Identify which cell holds the provided text, then report its [x, y] central coordinate. 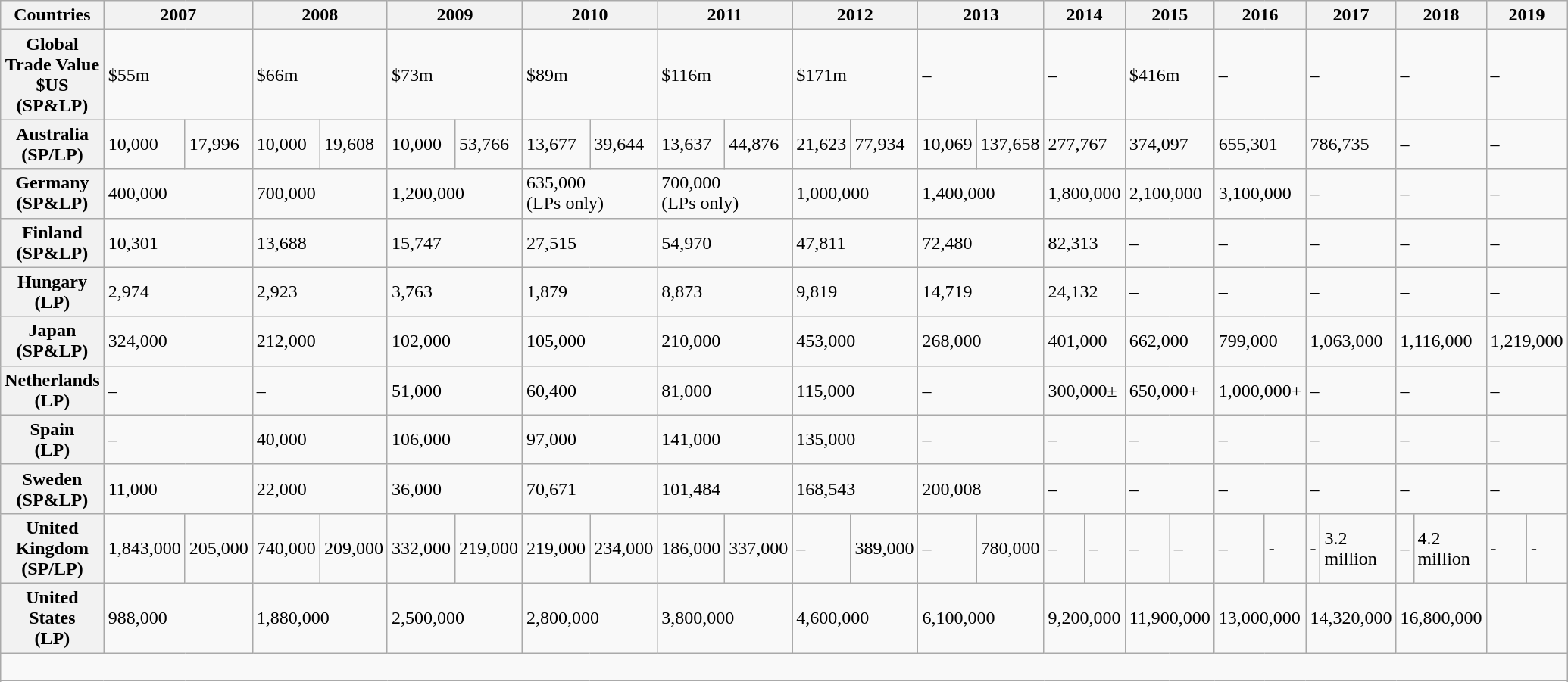
54,970 [725, 242]
2018 [1441, 15]
300,000± [1085, 391]
210,000 [725, 341]
1,879 [590, 292]
51,000 [454, 391]
1,800,000 [1085, 194]
700,000(LPs only) [725, 194]
2,100,000 [1170, 194]
268,000 [981, 341]
13,637 [691, 144]
47,811 [855, 242]
2008 [320, 15]
Spain(LP) [52, 439]
$55m [178, 74]
1,000,000+ [1260, 391]
401,000 [1085, 341]
453,000 [855, 341]
205,000 [218, 548]
77,934 [885, 144]
16,800,000 [1441, 618]
97,000 [590, 439]
40,000 [320, 439]
234,000 [624, 548]
3.2 million [1358, 548]
389,000 [885, 548]
277,767 [1085, 144]
2012 [855, 15]
14,719 [981, 292]
2017 [1351, 15]
2011 [725, 15]
13,688 [320, 242]
11,000 [178, 489]
650,000+ [1170, 391]
15,747 [454, 242]
$73m [454, 74]
1,000,000 [855, 194]
105,000 [590, 341]
11,900,000 [1170, 618]
14,320,000 [1351, 618]
2,500,000 [454, 618]
400,000 [178, 194]
Global Trade Value $US(SP&LP) [52, 74]
Germany(SP&LP) [52, 194]
2014 [1085, 15]
17,996 [218, 144]
1,063,000 [1351, 341]
2015 [1170, 15]
3,800,000 [725, 618]
United Kingdom(SP/LP) [52, 548]
$116m [725, 74]
United States(LP) [52, 618]
2,800,000 [590, 618]
$89m [590, 74]
106,000 [454, 439]
6,100,000 [981, 618]
82,313 [1085, 242]
799,000 [1260, 341]
72,480 [981, 242]
27,515 [590, 242]
740,000 [286, 548]
135,000 [855, 439]
115,000 [855, 391]
13,677 [556, 144]
9,200,000 [1085, 618]
Australia(SP/LP) [52, 144]
2,923 [320, 292]
137,658 [1010, 144]
2019 [1527, 15]
19,608 [353, 144]
Countries [52, 15]
2010 [590, 15]
1,219,000 [1527, 341]
9,819 [855, 292]
Hungary(LP) [52, 292]
209,000 [353, 548]
2009 [454, 15]
141,000 [725, 439]
24,132 [1085, 292]
53,766 [488, 144]
2,974 [178, 292]
1,400,000 [981, 194]
786,735 [1351, 144]
635,000(LPs only) [590, 194]
655,301 [1260, 144]
212,000 [320, 341]
21,623 [821, 144]
2007 [178, 15]
$416m [1170, 74]
102,000 [454, 341]
70,671 [590, 489]
988,000 [178, 618]
780,000 [1010, 548]
1,843,000 [144, 548]
2016 [1260, 15]
60,400 [590, 391]
200,008 [981, 489]
13,000,000 [1260, 618]
39,644 [624, 144]
44,876 [759, 144]
81,000 [725, 391]
337,000 [759, 548]
662,000 [1170, 341]
374,097 [1170, 144]
3,763 [454, 292]
101,484 [725, 489]
4.2 million [1450, 548]
1,880,000 [320, 618]
332,000 [421, 548]
168,543 [855, 489]
36,000 [454, 489]
22,000 [320, 489]
Netherlands(LP) [52, 391]
$66m [320, 74]
324,000 [178, 341]
2013 [981, 15]
10,069 [947, 144]
700,000 [320, 194]
1,116,000 [1441, 341]
1,200,000 [454, 194]
8,873 [725, 292]
3,100,000 [1260, 194]
Finland(SP&LP) [52, 242]
4,600,000 [855, 618]
186,000 [691, 548]
Japan(SP&LP) [52, 341]
10,301 [178, 242]
$171m [855, 74]
Sweden(SP&LP) [52, 489]
